Extract the (x, y) coordinate from the center of the cell holding the provided text.  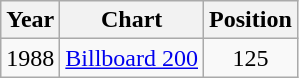
Billboard 200 (132, 58)
1988 (30, 58)
Position (251, 20)
125 (251, 58)
Year (30, 20)
Chart (132, 20)
